Find where the given text appears and provide that cell's center as [X, Y] coordinate. 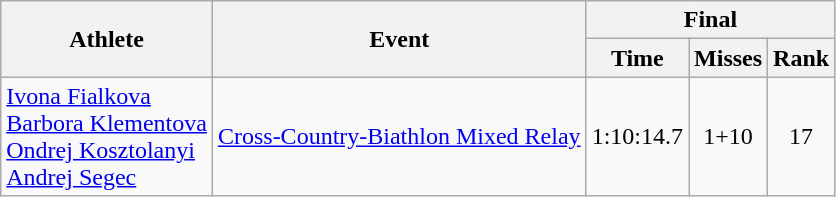
Rank [802, 58]
Time [637, 58]
Athlete [107, 39]
Final [710, 20]
Cross-Country-Biathlon Mixed Relay [399, 136]
1+10 [728, 136]
Event [399, 39]
17 [802, 136]
Ivona FialkovaBarbora KlementovaOndrej KosztolanyiAndrej Segec [107, 136]
Misses [728, 58]
1:10:14.7 [637, 136]
